Find where the given text appears and provide that cell's center as [x, y] coordinate. 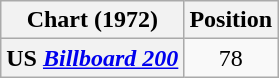
Chart (1972) [92, 20]
Position [231, 20]
US Billboard 200 [92, 58]
78 [231, 58]
